Extract the (x, y) coordinate from the center of the cell holding the provided text.  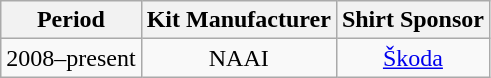
Shirt Sponsor (412, 20)
NAAI (238, 58)
Kit Manufacturer (238, 20)
2008–present (71, 58)
Period (71, 20)
Škoda (412, 58)
